Output the [x, y] coordinate of the center of the cell containing the given text.  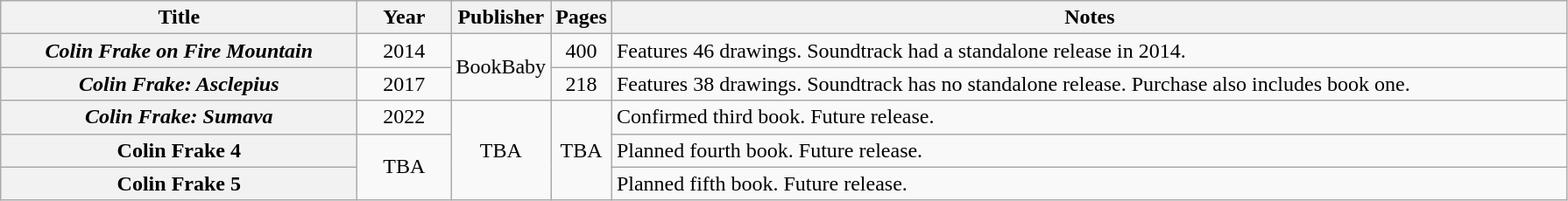
Colin Frake 4 [179, 150]
2014 [405, 51]
400 [582, 51]
Features 46 drawings. Soundtrack had a standalone release in 2014. [1090, 51]
218 [582, 84]
Colin Frake 5 [179, 184]
Title [179, 17]
Pages [582, 17]
Colin Frake on Fire Mountain [179, 51]
Colin Frake: Asclepius [179, 84]
Colin Frake: Sumava [179, 117]
2017 [405, 84]
Planned fourth book. Future release. [1090, 150]
Year [405, 17]
BookBaby [501, 67]
2022 [405, 117]
Notes [1090, 17]
Planned fifth book. Future release. [1090, 184]
Publisher [501, 17]
Features 38 drawings. Soundtrack has no standalone release. Purchase also includes book one. [1090, 84]
Confirmed third book. Future release. [1090, 117]
